Locate the cell with the specified text and output its [X, Y] center coordinate. 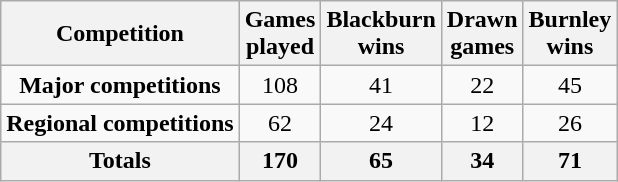
Games played [280, 34]
22 [482, 85]
Competition [120, 34]
65 [381, 161]
170 [280, 161]
24 [381, 123]
Burnleywins [570, 34]
Totals [120, 161]
Regional competitions [120, 123]
71 [570, 161]
Major competitions [120, 85]
12 [482, 123]
108 [280, 85]
Drawn games [482, 34]
34 [482, 161]
26 [570, 123]
Blackburn wins [381, 34]
45 [570, 85]
62 [280, 123]
41 [381, 85]
